Identify which cell holds the provided text, then report its [x, y] central coordinate. 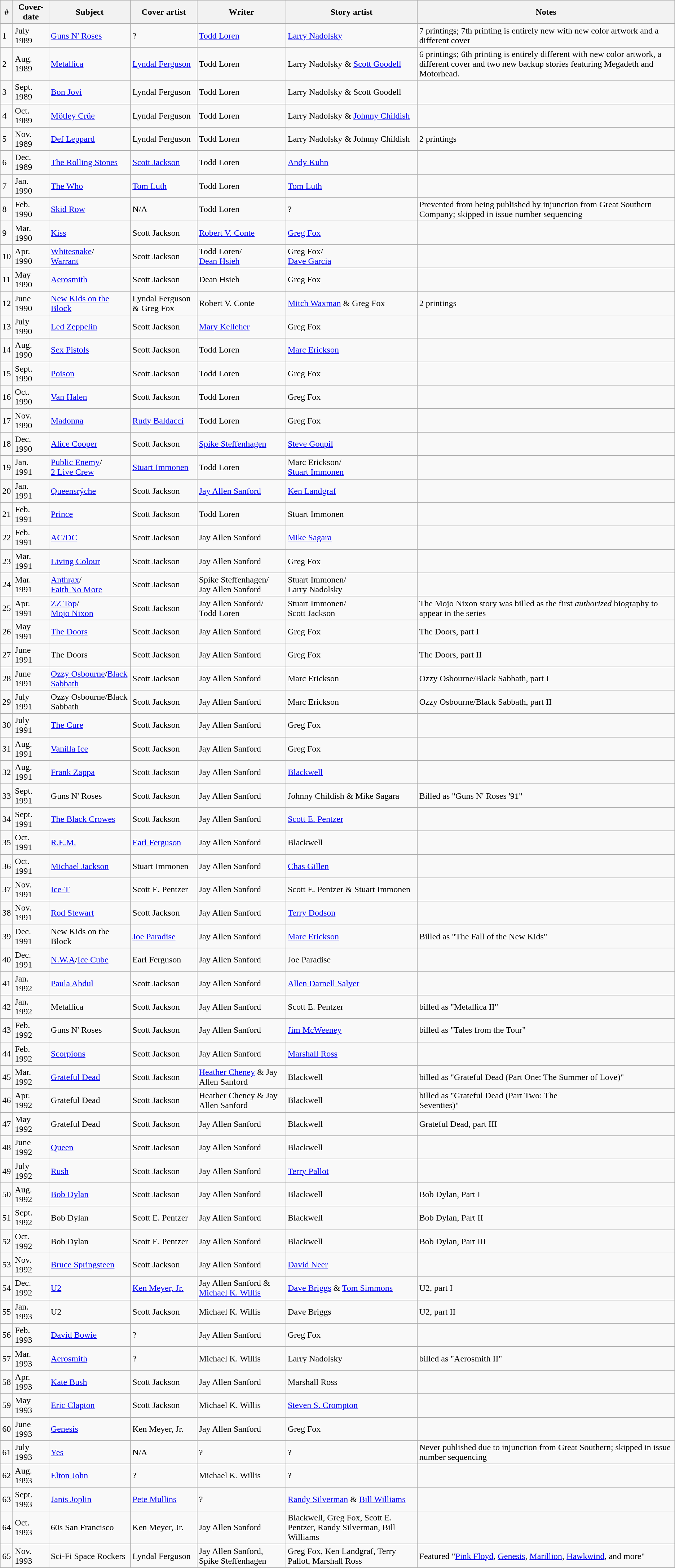
billed as "Grateful Dead (Part One: The Summer of Love)" [546, 1077]
Sex Pistols [89, 350]
Blackwell, Greg Fox, Scott E. Pentzer, Randy Silverman, Bill Williams [351, 1528]
59 [6, 1405]
53 [6, 1264]
Ice-T [89, 890]
Spike Steffenhagen [241, 444]
14 [6, 350]
R.E.M. [89, 843]
ZZ Top/Mojo Nixon [89, 608]
June 1993 [31, 1429]
The Rolling Stones [89, 162]
Public Enemy/2 Live Crew [89, 467]
Aug. 1992 [31, 1195]
4 [6, 115]
billed as "Aerosmith II" [546, 1358]
7 printings; 7th printing is entirely new with new color artwork and a different cover [546, 35]
Mike Sagara [351, 538]
3 [6, 92]
50 [6, 1195]
Led Zeppelin [89, 327]
# [6, 12]
39 [6, 936]
Sept. 1992 [31, 1218]
Rudy Baldacci [164, 420]
Scott E. Pentzer & Stuart Immonen [351, 890]
Eric Clapton [89, 1405]
Steven S. Crompton [351, 1405]
David Bowie [89, 1335]
42 [6, 1006]
6 [6, 162]
63 [6, 1500]
Feb. 1990 [31, 209]
Nov. 1993 [31, 1556]
Allen Darnell Salyer [351, 983]
Bruce Springsteen [89, 1264]
Jay Allen Sanford, Spike Steffenhagen [241, 1556]
The Mojo Nixon story was billed as the first authorized biography to appear in the series [546, 608]
Kiss [89, 233]
Terry Pallot [351, 1171]
Subject [89, 12]
June 1990 [31, 303]
36 [6, 866]
1 [6, 35]
The Doors, part I [546, 632]
Apr. 1993 [31, 1382]
62 [6, 1476]
July 1993 [31, 1453]
Sept. 1993 [31, 1500]
Bob Dylan, Part II [546, 1218]
58 [6, 1382]
Spike Steffenhagen/Jay Allen Sanford [241, 585]
37 [6, 890]
Oct. 1990 [31, 397]
60 [6, 1429]
July 1990 [31, 327]
Aug. 1989 [31, 64]
16 [6, 397]
Yes [89, 1453]
61 [6, 1453]
The Doors, part II [546, 655]
Frank Zappa [89, 772]
10 [6, 256]
Dave Briggs [351, 1311]
Apr. 1992 [31, 1101]
41 [6, 983]
Alice Cooper [89, 444]
Featured "Pink Floyd, Genesis, Marillion, Hawkwind, and more" [546, 1556]
Paula Abdul [89, 983]
The Black Crowes [89, 819]
Oct. 1993 [31, 1528]
Janis Joplin [89, 1500]
22 [6, 538]
billed as "Grateful Dead (Part Two: TheSeventies)" [546, 1101]
Sept. 1990 [31, 373]
Stuart Immonen/Scott Jackson [351, 608]
51 [6, 1218]
Never published due to injunction from Great Southern; skipped in issue number sequencing [546, 1453]
43 [6, 1030]
Madonna [89, 420]
Steve Goupil [351, 444]
32 [6, 772]
Nov. 1992 [31, 1264]
64 [6, 1528]
Rod Stewart [89, 913]
46 [6, 1101]
Mar. 1990 [31, 233]
17 [6, 420]
The Cure [89, 725]
2 [6, 64]
Genesis [89, 1429]
60s San Francisco [89, 1528]
Jay Allen Sanford/Todd Loren [241, 608]
Poison [89, 373]
May 1991 [31, 632]
Sept. 1989 [31, 92]
27 [6, 655]
Mar. 1992 [31, 1077]
Mötley Crüe [89, 115]
Johnny Childish & Mike Sagara [351, 796]
Van Halen [89, 397]
May 1992 [31, 1124]
30 [6, 725]
Queensrÿche [89, 491]
56 [6, 1335]
Oct. 1992 [31, 1241]
Randy Silverman & Bill Williams [351, 1500]
Aug. 1993 [31, 1476]
Writer [241, 12]
57 [6, 1358]
29 [6, 702]
23 [6, 561]
June 1992 [31, 1148]
billed as "Metallica II" [546, 1006]
Cover-date [31, 12]
Michael Jackson [89, 866]
Greg Fox/ Dave Garcia [351, 256]
Marc Erickson/Stuart Immonen [351, 467]
Kate Bush [89, 1382]
Bon Jovi [89, 92]
July 1989 [31, 35]
AC/DC [89, 538]
David Neer [351, 1264]
Elton John [89, 1476]
Bob Dylan, Part I [546, 1195]
5 [6, 139]
Billed as "Guns N' Roses '91" [546, 796]
Story artist [351, 12]
48 [6, 1148]
26 [6, 632]
12 [6, 303]
Jay Allen Sanford & Michael K. Willis [241, 1288]
31 [6, 749]
Ozzy Osbourne/Black Sabbath, part I [546, 678]
24 [6, 585]
19 [6, 467]
U2, part I [546, 1288]
Ozzy Osbourne/Black Sabbath, part II [546, 702]
49 [6, 1171]
Jim McWeeney [351, 1030]
Dean Hsieh [241, 280]
20 [6, 491]
Def Leppard [89, 139]
May 1993 [31, 1405]
54 [6, 1288]
Dec. 1990 [31, 444]
Cover artist [164, 12]
9 [6, 233]
Skid Row [89, 209]
Sci-Fi Space Rockers [89, 1556]
Mary Kelleher [241, 327]
U2, part II [546, 1311]
25 [6, 608]
Nov. 1990 [31, 420]
Jan. 1990 [31, 186]
Terry Dodson [351, 913]
Stuart Immonen/Larry Nadolsky [351, 585]
Jan. 1993 [31, 1311]
Queen [89, 1148]
billed as "Tales from the Tour" [546, 1030]
Greg Fox, Ken Landgraf, Terry Pallot, Marshall Ross [351, 1556]
Scorpions [89, 1053]
Ken Landgraf [351, 491]
65 [6, 1556]
Grateful Dead, part III [546, 1124]
Mitch Waxman & Greg Fox [351, 303]
Lyndal Ferguson & Greg Fox [164, 303]
Anthrax/Faith No More [89, 585]
Pete Mullins [164, 1500]
44 [6, 1053]
The Who [89, 186]
33 [6, 796]
Feb. 1993 [31, 1335]
Bob Dylan, Part III [546, 1241]
Nov. 1989 [31, 139]
Notes [546, 12]
28 [6, 678]
Prince [89, 514]
35 [6, 843]
45 [6, 1077]
34 [6, 819]
July 1992 [31, 1171]
Prevented from being published by injunction from Great Southern Company; skipped in issue number sequencing [546, 209]
Aug. 1990 [31, 350]
N.W.A/Ice Cube [89, 960]
Mar. 1993 [31, 1358]
May 1990 [31, 280]
Rush [89, 1171]
13 [6, 327]
Oct. 1989 [31, 115]
15 [6, 373]
Dec. 1989 [31, 162]
Billed as "The Fall of the New Kids" [546, 936]
Whitesnake/Warrant [89, 256]
Vanilla Ice [89, 749]
Chas Gillen [351, 866]
47 [6, 1124]
Dave Briggs & Tom Simmons [351, 1288]
40 [6, 960]
8 [6, 209]
7 [6, 186]
Apr. 1991 [31, 608]
Apr. 1990 [31, 256]
21 [6, 514]
Living Colour [89, 561]
Andy Kuhn [351, 162]
Dec. 1992 [31, 1288]
18 [6, 444]
38 [6, 913]
52 [6, 1241]
11 [6, 280]
55 [6, 1311]
Todd Loren/Dean Hsieh [241, 256]
